Identify which cell holds the provided text, then report its (x, y) central coordinate. 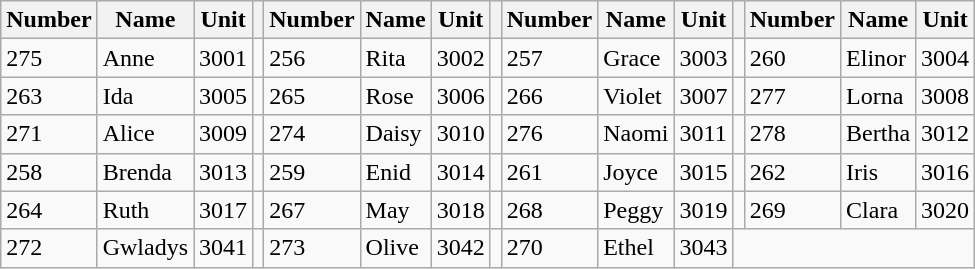
Rose (396, 96)
3002 (460, 58)
3001 (224, 58)
Violet (636, 96)
3014 (460, 172)
3019 (704, 210)
3005 (224, 96)
3003 (704, 58)
263 (49, 96)
3043 (704, 248)
Ethel (636, 248)
Rita (396, 58)
256 (312, 58)
Naomi (636, 134)
3013 (224, 172)
Clara (878, 210)
262 (792, 172)
3018 (460, 210)
3007 (704, 96)
3010 (460, 134)
274 (312, 134)
258 (49, 172)
3009 (224, 134)
3041 (224, 248)
269 (792, 210)
Joyce (636, 172)
3020 (946, 210)
Peggy (636, 210)
3016 (946, 172)
277 (792, 96)
Ruth (145, 210)
278 (792, 134)
267 (312, 210)
May (396, 210)
3004 (946, 58)
Grace (636, 58)
3042 (460, 248)
264 (49, 210)
3006 (460, 96)
3017 (224, 210)
Iris (878, 172)
3008 (946, 96)
Anne (145, 58)
271 (49, 134)
3015 (704, 172)
Lorna (878, 96)
Daisy (396, 134)
266 (549, 96)
276 (549, 134)
Olive (396, 248)
Gwladys (145, 248)
Bertha (878, 134)
Brenda (145, 172)
Ida (145, 96)
275 (49, 58)
3012 (946, 134)
261 (549, 172)
259 (312, 172)
268 (549, 210)
273 (312, 248)
272 (49, 248)
265 (312, 96)
257 (549, 58)
270 (549, 248)
Enid (396, 172)
260 (792, 58)
Alice (145, 134)
3011 (704, 134)
Elinor (878, 58)
